Identify which cell holds the provided text, then report its (x, y) central coordinate. 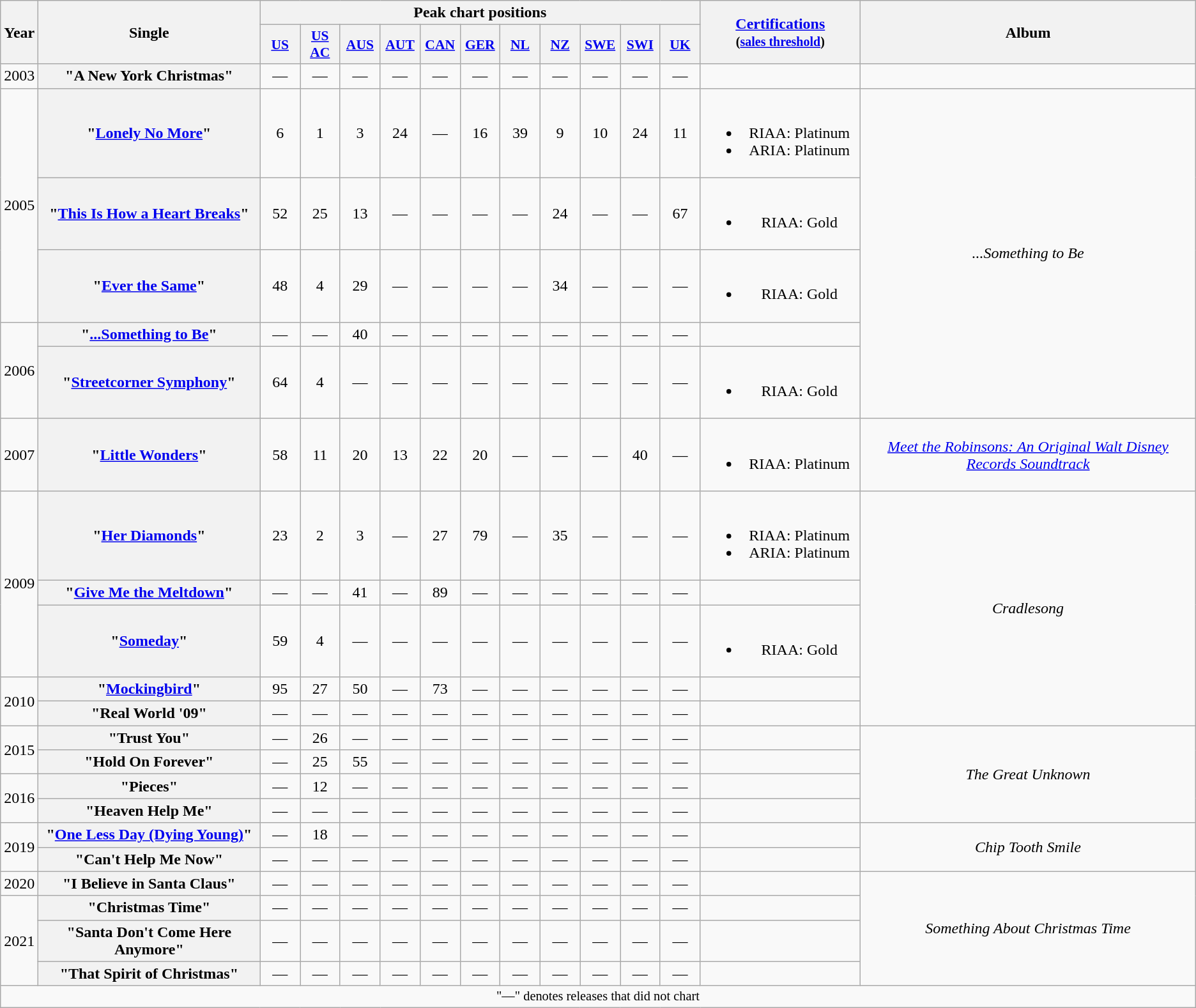
50 (360, 689)
67 (680, 213)
52 (280, 213)
Chip Tooth Smile (1028, 847)
Certifications(sales threshold) (781, 32)
23 (280, 535)
95 (280, 689)
2020 (19, 883)
79 (480, 535)
NZ (560, 45)
SWI (640, 45)
2019 (19, 847)
48 (280, 286)
"Streetcorner Symphony" (149, 382)
16 (480, 133)
RIAA: Platinum (781, 455)
2015 (19, 750)
Album (1028, 32)
The Great Unknown (1028, 774)
US (280, 45)
6 (280, 133)
9 (560, 133)
"One Less Day (Dying Young)" (149, 835)
10 (601, 133)
29 (360, 286)
"Mockingbird" (149, 689)
"A New York Christmas" (149, 76)
Meet the Robinsons: An Original Walt Disney Records Soundtrack (1028, 455)
CAN (440, 45)
"I Believe in Santa Claus" (149, 883)
Single (149, 32)
"This Is How a Heart Breaks" (149, 213)
"—" denotes releases that did not chart (598, 997)
"Give Me the Meltdown" (149, 592)
2021 (19, 940)
"Can't Help Me Now" (149, 859)
Year (19, 32)
GER (480, 45)
89 (440, 592)
2005 (19, 205)
NL (520, 45)
"Real World '09" (149, 714)
22 (440, 455)
55 (360, 762)
"Hold On Forever" (149, 762)
18 (321, 835)
1 (321, 133)
64 (280, 382)
59 (280, 640)
Something About Christmas Time (1028, 929)
35 (560, 535)
73 (440, 689)
"That Spirit of Christmas" (149, 974)
"Lonely No More" (149, 133)
2006 (19, 370)
...Something to Be (1028, 253)
26 (321, 738)
2009 (19, 584)
"Santa Don't Come Here Anymore" (149, 940)
"Someday" (149, 640)
41 (360, 592)
"...Something to Be" (149, 334)
2007 (19, 455)
AUT (400, 45)
SWE (601, 45)
2010 (19, 701)
"Ever the Same" (149, 286)
2 (321, 535)
Cradlesong (1028, 608)
58 (280, 455)
12 (321, 786)
AUS (360, 45)
"Heaven Help Me" (149, 811)
Peak chart positions (480, 13)
34 (560, 286)
"Pieces" (149, 786)
"Her Diamonds" (149, 535)
US AC (321, 45)
UK (680, 45)
"Christmas Time" (149, 908)
"Trust You" (149, 738)
2016 (19, 798)
39 (520, 133)
"Little Wonders" (149, 455)
2003 (19, 76)
